Determine the [x, y] coordinate at the center of the cell enclosing the given text.  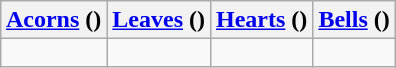
Bells () [354, 20]
Acorns () [53, 20]
Leaves () [159, 20]
Hearts () [262, 20]
